Determine the [x, y] coordinate at the center of the cell enclosing the given text.  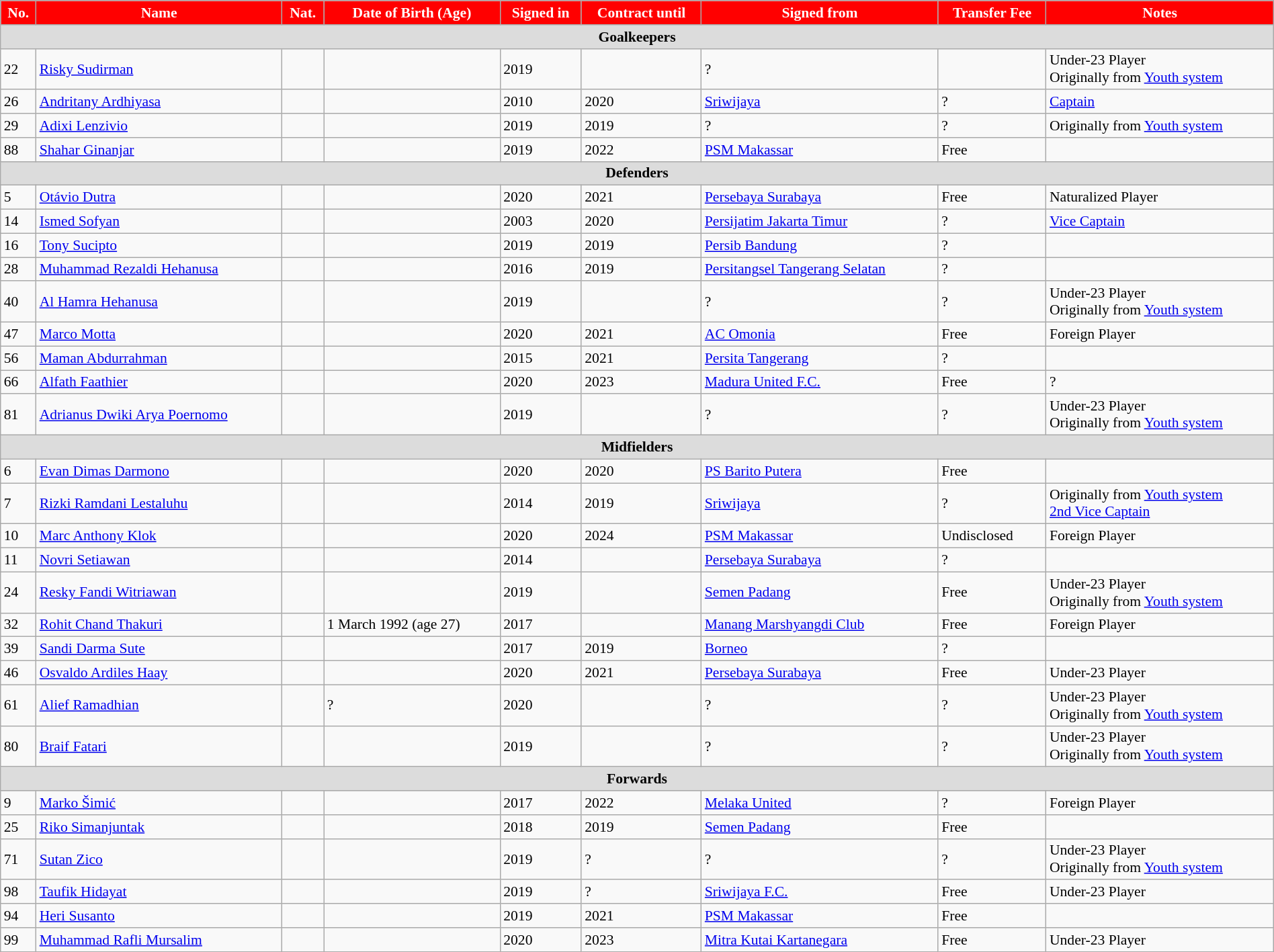
Evan Dimas Darmono [159, 471]
Originally from Youth system 2nd Vice Captain [1160, 504]
Borneo [820, 649]
Signed in [540, 13]
Undisclosed [992, 536]
66 [19, 382]
Al Hamra Hehanusa [159, 302]
Nat. [303, 13]
AC Omonia [820, 335]
39 [19, 649]
71 [19, 859]
Name [159, 13]
Muhammad Rafli Mursalim [159, 940]
Adrianus Dwiki Arya Poernomo [159, 415]
10 [19, 536]
Resky Fandi Witriawan [159, 593]
Osvaldo Ardiles Haay [159, 673]
94 [19, 916]
Tony Sucipto [159, 245]
Manang Marshyangdi Club [820, 625]
32 [19, 625]
Marc Anthony Klok [159, 536]
Heri Susanto [159, 916]
11 [19, 560]
5 [19, 198]
9 [19, 803]
Taufik Hidayat [159, 892]
2018 [540, 827]
Date of Birth (Age) [412, 13]
Originally from Youth system [1160, 126]
2016 [540, 269]
Signed from [820, 13]
Mitra Kutai Kartanegara [820, 940]
26 [19, 102]
Shahar Ginanjar [159, 150]
Marco Motta [159, 335]
Vice Captain [1160, 222]
24 [19, 593]
No. [19, 13]
47 [19, 335]
22 [19, 69]
Naturalized Player [1160, 198]
Otávio Dutra [159, 198]
2015 [540, 358]
Persib Bandung [820, 245]
1 March 1992 (age 27) [412, 625]
56 [19, 358]
98 [19, 892]
61 [19, 705]
Andritany Ardhiyasa [159, 102]
2010 [540, 102]
25 [19, 827]
Riko Simanjuntak [159, 827]
Forwards [637, 779]
Marko Šimić [159, 803]
7 [19, 504]
99 [19, 940]
81 [19, 415]
Maman Abdurrahman [159, 358]
28 [19, 269]
Captain [1160, 102]
Goalkeepers [637, 37]
Madura United F.C. [820, 382]
Ismed Sofyan [159, 222]
29 [19, 126]
88 [19, 150]
Sutan Zico [159, 859]
46 [19, 673]
Persijatim Jakarta Timur [820, 222]
Midfielders [637, 447]
Alfath Faathier [159, 382]
40 [19, 302]
14 [19, 222]
Alief Ramadhian [159, 705]
Sandi Darma Sute [159, 649]
Sriwijaya F.C. [820, 892]
Notes [1160, 13]
Adixi Lenzivio [159, 126]
Novri Setiawan [159, 560]
Braif Fatari [159, 746]
2003 [540, 222]
Rohit Chand Thakuri [159, 625]
Defenders [637, 173]
Contract until [641, 13]
Melaka United [820, 803]
Rizki Ramdani Lestaluhu [159, 504]
PS Barito Putera [820, 471]
2024 [641, 536]
Transfer Fee [992, 13]
Muhammad Rezaldi Hehanusa [159, 269]
80 [19, 746]
Risky Sudirman [159, 69]
Persita Tangerang [820, 358]
Persitangsel Tangerang Selatan [820, 269]
6 [19, 471]
16 [19, 245]
